Return (X, Y) of the center of cell containing provided text 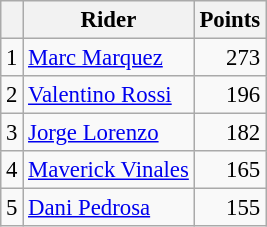
182 (230, 133)
Valentino Rossi (108, 95)
Maverick Vinales (108, 170)
Points (230, 20)
Jorge Lorenzo (108, 133)
155 (230, 208)
5 (12, 208)
Marc Marquez (108, 58)
Rider (108, 20)
Dani Pedrosa (108, 208)
273 (230, 58)
3 (12, 133)
165 (230, 170)
1 (12, 58)
196 (230, 95)
4 (12, 170)
2 (12, 95)
